Extract the (X, Y) coordinate from the center of the cell holding the provided text.  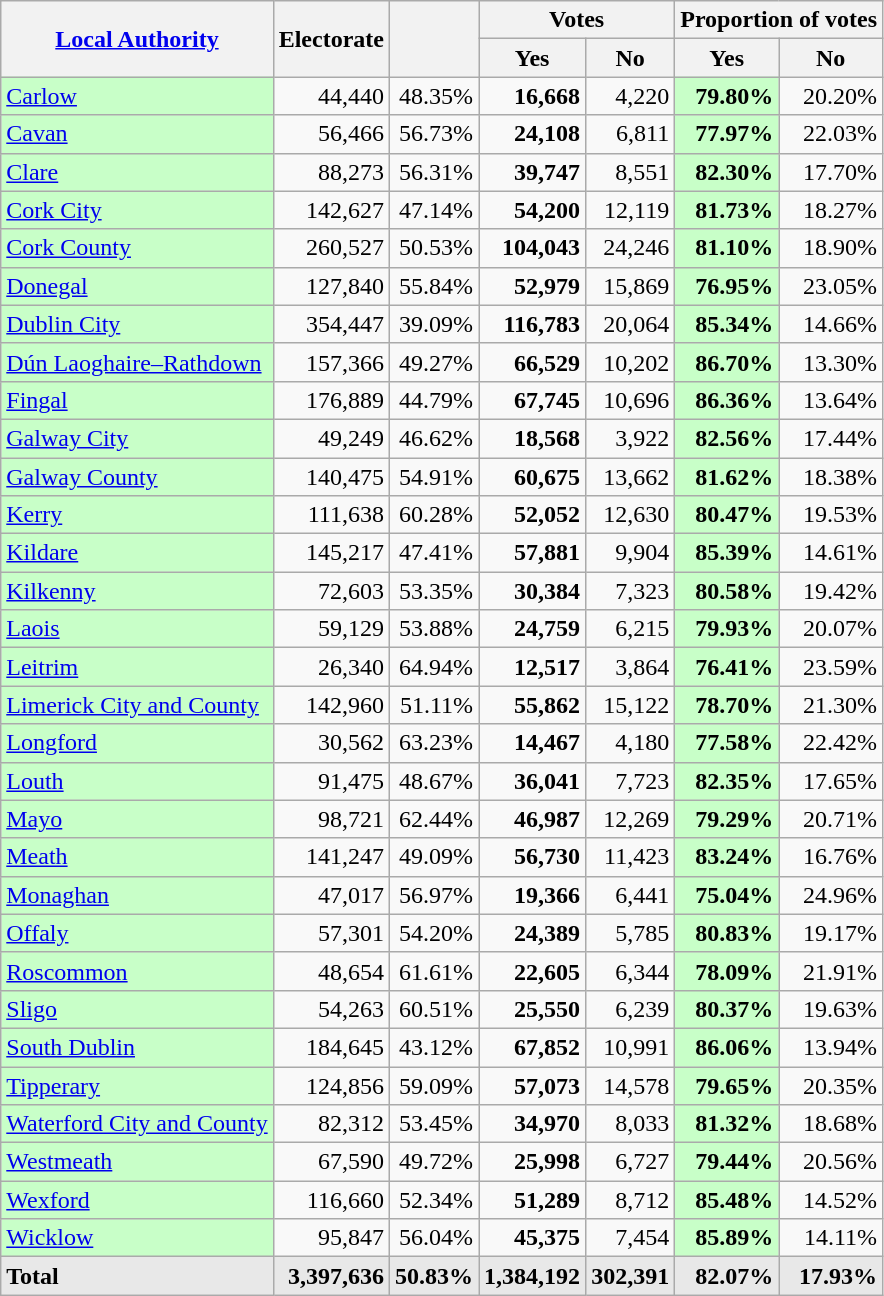
78.70% (727, 705)
16.76% (831, 857)
24,246 (630, 248)
80.58% (727, 591)
54.20% (434, 933)
43.12% (434, 1047)
60.28% (434, 515)
6,239 (630, 1009)
82.30% (727, 172)
South Dublin (137, 1047)
Donegal (137, 286)
34,970 (532, 1124)
81.73% (727, 210)
44,440 (331, 96)
Kerry (137, 515)
49,249 (331, 438)
79.93% (727, 629)
50.53% (434, 248)
24.96% (831, 895)
54,200 (532, 210)
3,922 (630, 438)
17.70% (831, 172)
Cavan (137, 134)
18.90% (831, 248)
56.97% (434, 895)
Galway County (137, 477)
77.58% (727, 743)
78.09% (727, 971)
116,783 (532, 324)
12,630 (630, 515)
26,340 (331, 667)
82.56% (727, 438)
22,605 (532, 971)
Roscommon (137, 971)
145,217 (331, 553)
85.39% (727, 553)
13.64% (831, 400)
4,180 (630, 743)
111,638 (331, 515)
Wicklow (137, 1238)
19.63% (831, 1009)
18,568 (532, 438)
19.42% (831, 591)
Proportion of votes (779, 20)
67,590 (331, 1162)
98,721 (331, 819)
56.31% (434, 172)
23.05% (831, 286)
6,215 (630, 629)
25,998 (532, 1162)
46,987 (532, 819)
47.14% (434, 210)
1,384,192 (532, 1276)
Cork City (137, 210)
53.45% (434, 1124)
17.65% (831, 781)
20.35% (831, 1085)
157,366 (331, 362)
60,675 (532, 477)
127,840 (331, 286)
12,517 (532, 667)
79.80% (727, 96)
49.09% (434, 857)
15,869 (630, 286)
86.70% (727, 362)
20.56% (831, 1162)
56,730 (532, 857)
4,220 (630, 96)
36,041 (532, 781)
104,043 (532, 248)
12,119 (630, 210)
13.94% (831, 1047)
14.66% (831, 324)
51.11% (434, 705)
55.84% (434, 286)
49.72% (434, 1162)
49.27% (434, 362)
20.07% (831, 629)
85.34% (727, 324)
8,712 (630, 1200)
20.20% (831, 96)
14,467 (532, 743)
82,312 (331, 1124)
61.61% (434, 971)
14,578 (630, 1085)
46.62% (434, 438)
Votes (577, 20)
76.95% (727, 286)
Monaghan (137, 895)
48.67% (434, 781)
19,366 (532, 895)
Limerick City and County (137, 705)
56.04% (434, 1238)
50.83% (434, 1276)
22.03% (831, 134)
67,745 (532, 400)
Wexford (137, 1200)
57,073 (532, 1085)
Meath (137, 857)
Leitrim (137, 667)
64.94% (434, 667)
44.79% (434, 400)
88,273 (331, 172)
53.88% (434, 629)
7,723 (630, 781)
Total (137, 1276)
Mayo (137, 819)
30,384 (532, 591)
48,654 (331, 971)
25,550 (532, 1009)
81.32% (727, 1124)
62.44% (434, 819)
354,447 (331, 324)
18.68% (831, 1124)
6,811 (630, 134)
24,759 (532, 629)
24,389 (532, 933)
76.41% (727, 667)
79.44% (727, 1162)
Dublin City (137, 324)
57,881 (532, 553)
6,441 (630, 895)
8,033 (630, 1124)
51,289 (532, 1200)
141,247 (331, 857)
59.09% (434, 1085)
86.36% (727, 400)
6,344 (630, 971)
Fingal (137, 400)
86.06% (727, 1047)
75.04% (727, 895)
56.73% (434, 134)
Cork County (137, 248)
18.27% (831, 210)
10,991 (630, 1047)
260,527 (331, 248)
Dún Laoghaire–Rathdown (137, 362)
Laois (137, 629)
3,397,636 (331, 1276)
9,904 (630, 553)
72,603 (331, 591)
15,122 (630, 705)
59,129 (331, 629)
82.35% (727, 781)
14.11% (831, 1238)
Westmeath (137, 1162)
55,862 (532, 705)
18.38% (831, 477)
Electorate (331, 39)
Clare (137, 172)
47.41% (434, 553)
48.35% (434, 96)
66,529 (532, 362)
6,727 (630, 1162)
80.37% (727, 1009)
60.51% (434, 1009)
19.17% (831, 933)
39,747 (532, 172)
63.23% (434, 743)
54.91% (434, 477)
10,202 (630, 362)
124,856 (331, 1085)
Kilkenny (137, 591)
95,847 (331, 1238)
5,785 (630, 933)
54,263 (331, 1009)
Carlow (137, 96)
14.52% (831, 1200)
52,052 (532, 515)
56,466 (331, 134)
24,108 (532, 134)
7,454 (630, 1238)
302,391 (630, 1276)
13,662 (630, 477)
Tipperary (137, 1085)
7,323 (630, 591)
16,668 (532, 96)
30,562 (331, 743)
80.83% (727, 933)
17.93% (831, 1276)
Sligo (137, 1009)
Louth (137, 781)
21.30% (831, 705)
82.07% (727, 1276)
67,852 (532, 1047)
176,889 (331, 400)
Galway City (137, 438)
81.62% (727, 477)
142,960 (331, 705)
52,979 (532, 286)
21.91% (831, 971)
83.24% (727, 857)
12,269 (630, 819)
14.61% (831, 553)
80.47% (727, 515)
142,627 (331, 210)
47,017 (331, 895)
10,696 (630, 400)
Longford (137, 743)
79.65% (727, 1085)
81.10% (727, 248)
45,375 (532, 1238)
20,064 (630, 324)
53.35% (434, 591)
77.97% (727, 134)
3,864 (630, 667)
184,645 (331, 1047)
Waterford City and County (137, 1124)
91,475 (331, 781)
Offaly (137, 933)
8,551 (630, 172)
52.34% (434, 1200)
11,423 (630, 857)
85.48% (727, 1200)
57,301 (331, 933)
140,475 (331, 477)
Kildare (137, 553)
20.71% (831, 819)
17.44% (831, 438)
19.53% (831, 515)
Local Authority (137, 39)
116,660 (331, 1200)
85.89% (727, 1238)
39.09% (434, 324)
13.30% (831, 362)
23.59% (831, 667)
79.29% (727, 819)
22.42% (831, 743)
